Find where the given text appears and provide that cell's center as (X, Y) coordinate. 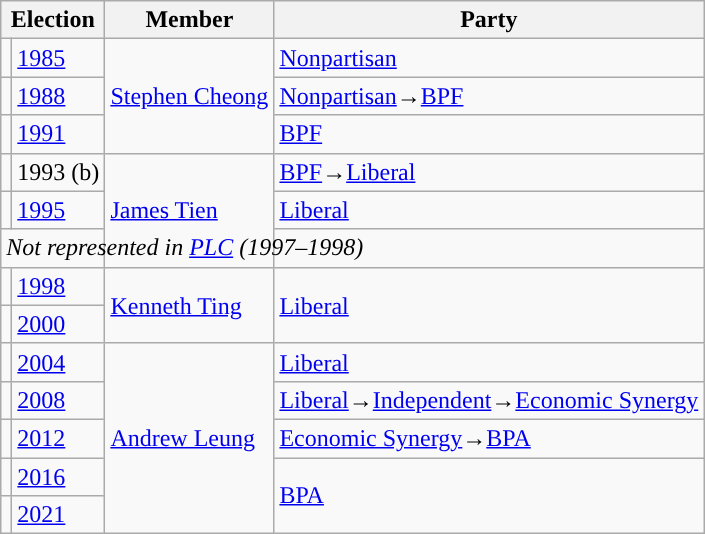
1985 (58, 58)
2008 (58, 400)
1988 (58, 96)
2016 (58, 477)
BPA (489, 496)
1998 (58, 286)
2004 (58, 362)
2021 (58, 515)
Liberal→Independent→Economic Synergy (489, 400)
Party (489, 20)
Member (190, 20)
Election (53, 20)
Kenneth Ting (190, 305)
1995 (58, 210)
Nonpartisan (489, 58)
2012 (58, 438)
Nonpartisan→BPF (489, 96)
2000 (58, 324)
James Tien (190, 210)
Economic Synergy→BPA (489, 438)
1993 (b) (58, 172)
BPF→Liberal (489, 172)
BPF (489, 134)
Andrew Leung (190, 438)
Not represented in PLC (1997–1998) (352, 248)
1991 (58, 134)
Stephen Cheong (190, 96)
